Search for the cell housing the specified text and yield its (X, Y) center coordinate. 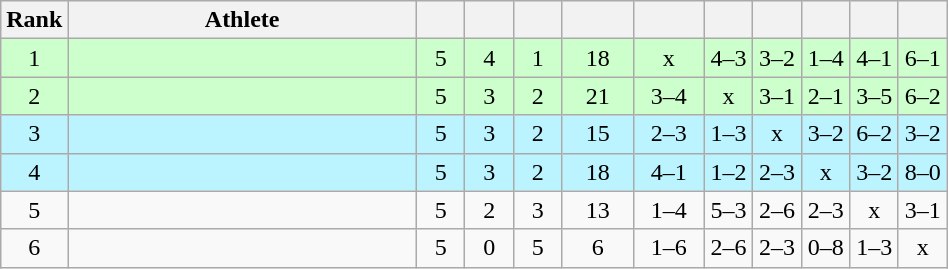
4–3 (728, 58)
1–2 (728, 172)
13 (598, 210)
15 (598, 134)
Rank (34, 20)
Athlete (242, 20)
8–0 (922, 172)
6–1 (922, 58)
3–4 (668, 96)
5–3 (728, 210)
3–5 (874, 96)
0 (490, 248)
2–1 (826, 96)
0–8 (826, 248)
1–6 (668, 248)
21 (598, 96)
